Determine the [x, y] coordinate at the center of the cell enclosing the given text.  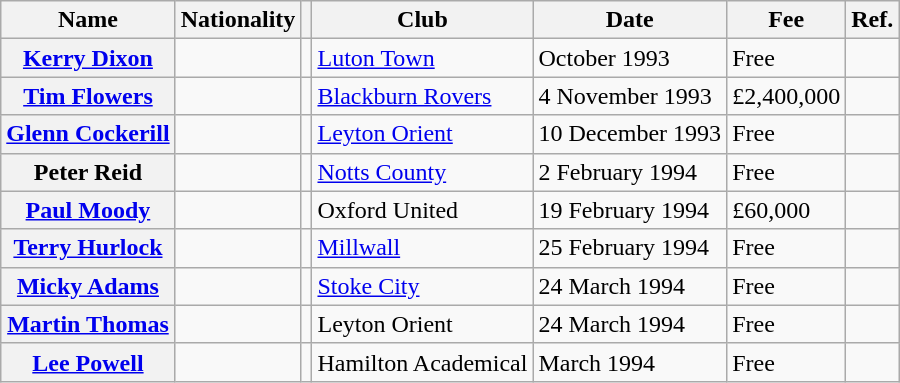
Kerry Dixon [88, 58]
4 November 1993 [630, 96]
October 1993 [630, 58]
Hamilton Academical [422, 362]
£2,400,000 [786, 96]
Millwall [422, 248]
Peter Reid [88, 172]
2 February 1994 [630, 172]
Date [630, 20]
£60,000 [786, 210]
Micky Adams [88, 286]
Luton Town [422, 58]
Name [88, 20]
Fee [786, 20]
Ref. [872, 20]
Glenn Cockerill [88, 134]
25 February 1994 [630, 248]
March 1994 [630, 362]
Lee Powell [88, 362]
Oxford United [422, 210]
Notts County [422, 172]
Paul Moody [88, 210]
19 February 1994 [630, 210]
Terry Hurlock [88, 248]
10 December 1993 [630, 134]
Martin Thomas [88, 324]
Stoke City [422, 286]
Tim Flowers [88, 96]
Nationality [238, 20]
Blackburn Rovers [422, 96]
Club [422, 20]
